Pinpoint the cell where the given text exists, returning its (X, Y) midpoint coordinate. 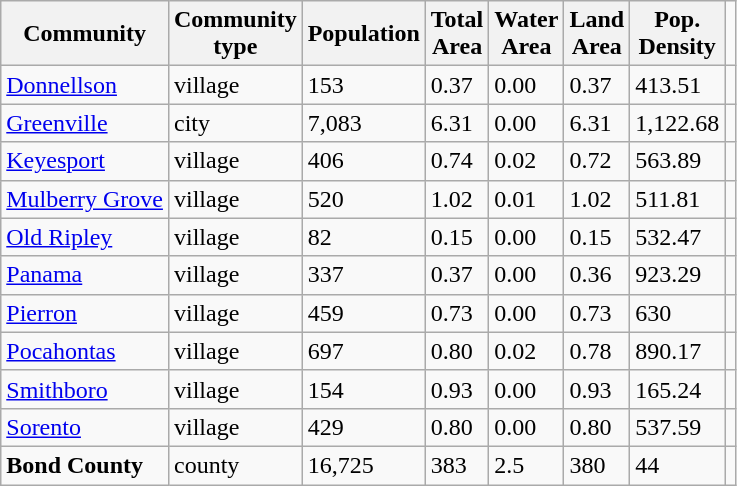
0.36 (597, 275)
Pocahontas (85, 351)
923.29 (678, 275)
TotalArea (457, 34)
511.81 (678, 199)
890.17 (678, 351)
county (235, 465)
Pop.Density (678, 34)
380 (597, 465)
520 (364, 199)
0.78 (597, 351)
Smithboro (85, 389)
Donnellson (85, 85)
383 (457, 465)
337 (364, 275)
44 (678, 465)
Keyesport (85, 161)
Population (364, 34)
Mulberry Grove (85, 199)
LandArea (597, 34)
537.59 (678, 427)
1,122.68 (678, 123)
429 (364, 427)
WaterArea (526, 34)
532.47 (678, 237)
154 (364, 389)
Greenville (85, 123)
0.01 (526, 199)
82 (364, 237)
563.89 (678, 161)
697 (364, 351)
Pierron (85, 313)
406 (364, 161)
413.51 (678, 85)
0.74 (457, 161)
Old Ripley (85, 237)
165.24 (678, 389)
city (235, 123)
Community (85, 34)
Bond County (85, 465)
16,725 (364, 465)
Sorento (85, 427)
0.72 (597, 161)
Panama (85, 275)
2.5 (526, 465)
Communitytype (235, 34)
630 (678, 313)
153 (364, 85)
7,083 (364, 123)
459 (364, 313)
